Scan for the cell matching the given text and deliver its [X, Y] coordinate at center. 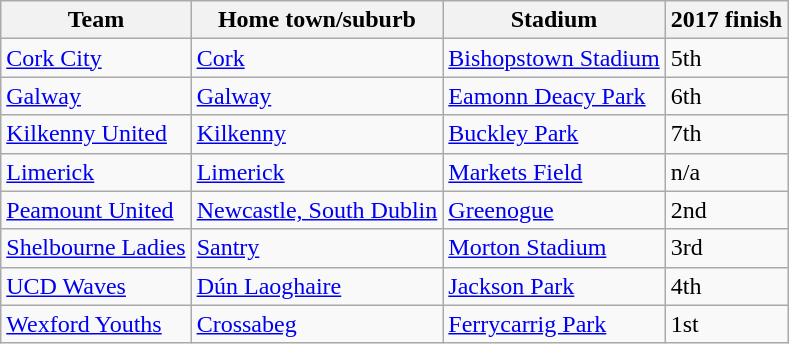
Team [96, 20]
Cork [317, 58]
UCD Waves [96, 286]
Jackson Park [554, 286]
3rd [726, 248]
n/a [726, 172]
4th [726, 286]
Shelbourne Ladies [96, 248]
7th [726, 134]
Stadium [554, 20]
Bishopstown Stadium [554, 58]
Eamonn Deacy Park [554, 96]
Newcastle, South Dublin [317, 210]
6th [726, 96]
2nd [726, 210]
Cork City [96, 58]
Markets Field [554, 172]
Buckley Park [554, 134]
Kilkenny United [96, 134]
Crossabeg [317, 324]
2017 finish [726, 20]
Peamount United [96, 210]
1st [726, 324]
Home town/suburb [317, 20]
Morton Stadium [554, 248]
Kilkenny [317, 134]
5th [726, 58]
Santry [317, 248]
Dún Laoghaire [317, 286]
Ferrycarrig Park [554, 324]
Greenogue [554, 210]
Wexford Youths [96, 324]
